Find where the given text appears and provide that cell's center as (X, Y) coordinate. 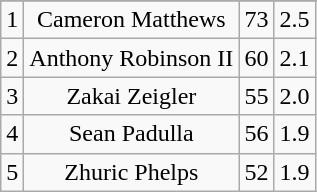
56 (256, 134)
55 (256, 96)
Sean Padulla (132, 134)
Anthony Robinson II (132, 58)
52 (256, 172)
2.1 (294, 58)
2 (12, 58)
Zhuric Phelps (132, 172)
60 (256, 58)
73 (256, 20)
5 (12, 172)
Cameron Matthews (132, 20)
3 (12, 96)
1 (12, 20)
2.0 (294, 96)
4 (12, 134)
2.5 (294, 20)
Zakai Zeigler (132, 96)
